For the text-containing cell, return its midpoint in (x, y) coordinate format. 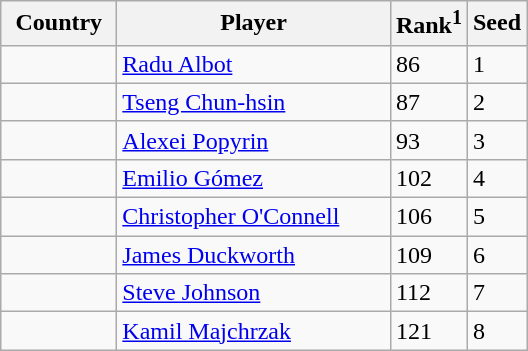
Player (254, 24)
Christopher O'Connell (254, 217)
Seed (496, 24)
102 (428, 178)
Steve Johnson (254, 293)
112 (428, 293)
Tseng Chun-hsin (254, 102)
106 (428, 217)
4 (496, 178)
8 (496, 331)
87 (428, 102)
5 (496, 217)
Alexei Popyrin (254, 140)
2 (496, 102)
7 (496, 293)
James Duckworth (254, 255)
121 (428, 331)
86 (428, 64)
93 (428, 140)
Rank1 (428, 24)
Emilio Gómez (254, 178)
Radu Albot (254, 64)
109 (428, 255)
3 (496, 140)
1 (496, 64)
Country (59, 24)
6 (496, 255)
Kamil Majchrzak (254, 331)
